Pinpoint the cell where the given text exists, returning its (x, y) midpoint coordinate. 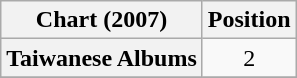
Chart (2007) (102, 20)
2 (249, 58)
Taiwanese Albums (102, 58)
Position (249, 20)
